Identify which cell holds the provided text, then report its [X, Y] central coordinate. 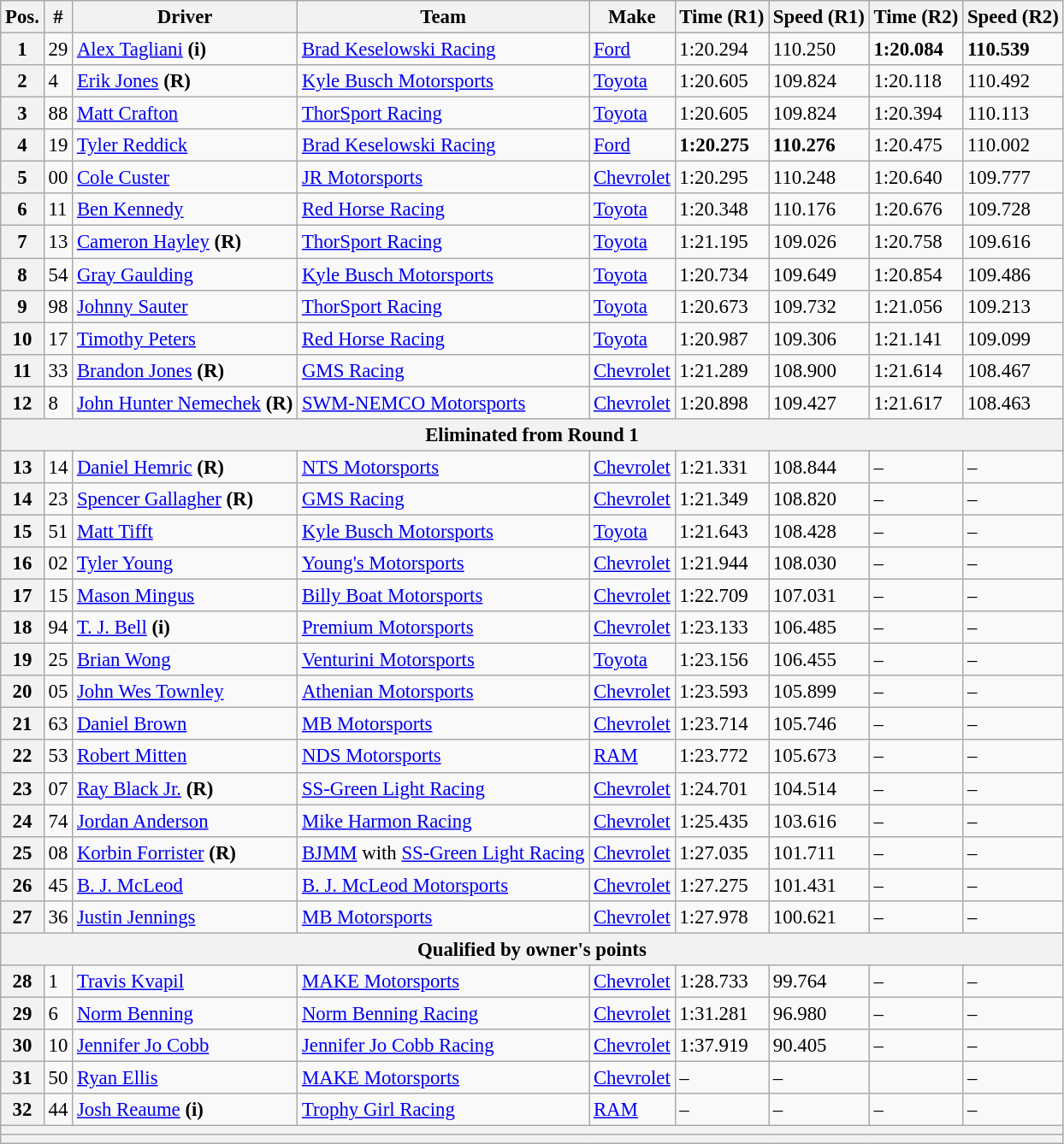
1:20.118 [916, 81]
# [58, 17]
Pos. [22, 17]
110.248 [819, 178]
101.711 [819, 852]
105.746 [819, 724]
1:21.331 [722, 467]
1:25.435 [722, 821]
SS-Green Light Racing [443, 788]
1:21.349 [722, 499]
1:20.084 [916, 50]
1:21.643 [722, 531]
Spencer Gallagher (R) [185, 499]
Alex Tagliani (i) [185, 50]
1:23.156 [722, 660]
101.431 [819, 885]
98 [58, 306]
1:20.854 [916, 274]
Daniel Brown [185, 724]
1:27.035 [722, 852]
103.616 [819, 821]
1:27.275 [722, 885]
109.213 [1014, 306]
108.030 [819, 563]
1:20.987 [722, 339]
32 [22, 1110]
1:20.673 [722, 306]
31 [22, 1078]
1:20.294 [722, 50]
30 [22, 1046]
94 [58, 628]
Gray Gaulding [185, 274]
108.900 [819, 370]
Josh Reaume (i) [185, 1110]
1:24.701 [722, 788]
44 [58, 1110]
1:20.898 [722, 403]
90.405 [819, 1046]
JR Motorsports [443, 178]
1:20.640 [916, 178]
1:23.772 [722, 757]
53 [58, 757]
18 [22, 628]
1:21.195 [722, 242]
Norm Benning Racing [443, 1013]
2 [22, 81]
21 [22, 724]
Time (R2) [916, 17]
Trophy Girl Racing [443, 1110]
3 [22, 114]
Driver [185, 17]
27 [22, 917]
1:37.919 [722, 1046]
16 [22, 563]
5 [22, 178]
Erik Jones (R) [185, 81]
NTS Motorsports [443, 467]
108.463 [1014, 403]
Mason Mingus [185, 596]
26 [22, 885]
109.728 [1014, 209]
108.428 [819, 531]
106.455 [819, 660]
110.176 [819, 209]
B. J. McLeod [185, 885]
63 [58, 724]
Young's Motorsports [443, 563]
Timothy Peters [185, 339]
B. J. McLeod Motorsports [443, 885]
106.485 [819, 628]
7 [22, 242]
109.486 [1014, 274]
20 [22, 692]
1:20.758 [916, 242]
Travis Kvapil [185, 982]
109.616 [1014, 242]
Matt Tifft [185, 531]
1:20.348 [722, 209]
T. J. Bell (i) [185, 628]
Daniel Hemric (R) [185, 467]
BJMM with SS-Green Light Racing [443, 852]
74 [58, 821]
1:21.289 [722, 370]
Norm Benning [185, 1013]
08 [58, 852]
9 [22, 306]
Billy Boat Motorsports [443, 596]
36 [58, 917]
Athenian Motorsports [443, 692]
Tyler Young [185, 563]
28 [22, 982]
1:22.709 [722, 596]
1:23.714 [722, 724]
109.306 [819, 339]
50 [58, 1078]
109.777 [1014, 178]
105.673 [819, 757]
Eliminated from Round 1 [532, 435]
Speed (R2) [1014, 17]
110.250 [819, 50]
1:20.676 [916, 209]
109.649 [819, 274]
1:21.141 [916, 339]
108.467 [1014, 370]
100.621 [819, 917]
Ben Kennedy [185, 209]
33 [58, 370]
Qualified by owner's points [532, 949]
Cole Custer [185, 178]
NDS Motorsports [443, 757]
Cameron Hayley (R) [185, 242]
1:23.593 [722, 692]
Robert Mitten [185, 757]
110.002 [1014, 145]
Jennifer Jo Cobb Racing [443, 1046]
51 [58, 531]
110.113 [1014, 114]
Justin Jennings [185, 917]
110.276 [819, 145]
Premium Motorsports [443, 628]
Ray Black Jr. (R) [185, 788]
1:23.133 [722, 628]
Tyler Reddick [185, 145]
John Hunter Nemechek (R) [185, 403]
88 [58, 114]
99.764 [819, 982]
Venturini Motorsports [443, 660]
109.732 [819, 306]
45 [58, 885]
Team [443, 17]
05 [58, 692]
1:28.733 [722, 982]
Brian Wong [185, 660]
96.980 [819, 1013]
Time (R1) [722, 17]
1:21.617 [916, 403]
Jordan Anderson [185, 821]
02 [58, 563]
1:20.295 [722, 178]
1:31.281 [722, 1013]
Speed (R1) [819, 17]
SWM-NEMCO Motorsports [443, 403]
John Wes Townley [185, 692]
1:21.944 [722, 563]
Korbin Forrister (R) [185, 852]
24 [22, 821]
Jennifer Jo Cobb [185, 1046]
108.844 [819, 467]
1:21.056 [916, 306]
12 [22, 403]
109.099 [1014, 339]
Ryan Ellis [185, 1078]
107.031 [819, 596]
109.427 [819, 403]
1:21.614 [916, 370]
110.539 [1014, 50]
105.899 [819, 692]
Mike Harmon Racing [443, 821]
109.026 [819, 242]
110.492 [1014, 81]
Brandon Jones (R) [185, 370]
22 [22, 757]
1:20.275 [722, 145]
104.514 [819, 788]
54 [58, 274]
00 [58, 178]
Make [632, 17]
Johnny Sauter [185, 306]
1:20.734 [722, 274]
1:20.394 [916, 114]
1:20.475 [916, 145]
Matt Crafton [185, 114]
07 [58, 788]
108.820 [819, 499]
1:27.978 [722, 917]
